Find where the given text appears and provide that cell's center as [x, y] coordinate. 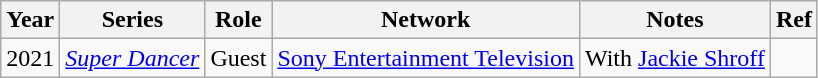
Role [238, 20]
Year [30, 20]
Sony Entertainment Television [426, 58]
Ref [794, 20]
With Jackie Shroff [674, 58]
Notes [674, 20]
Super Dancer [132, 58]
2021 [30, 58]
Network [426, 20]
Guest [238, 58]
Series [132, 20]
